Return the [x, y] coordinate for the center point of the cell that contains the specified text.  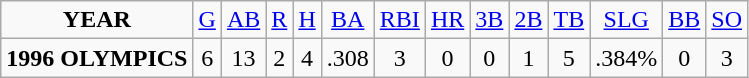
TB [569, 20]
.308 [348, 58]
13 [243, 58]
1 [528, 58]
HR [447, 20]
5 [569, 58]
4 [307, 58]
RBI [400, 20]
SO [727, 20]
YEAR [97, 20]
AB [243, 20]
2 [280, 58]
R [280, 20]
3B [490, 20]
6 [207, 58]
SLG [626, 20]
G [207, 20]
1996 OLYMPICS [97, 58]
BB [684, 20]
.384% [626, 58]
BA [348, 20]
H [307, 20]
2B [528, 20]
